Extract the (x, y) coordinate from the center of the cell holding the provided text.  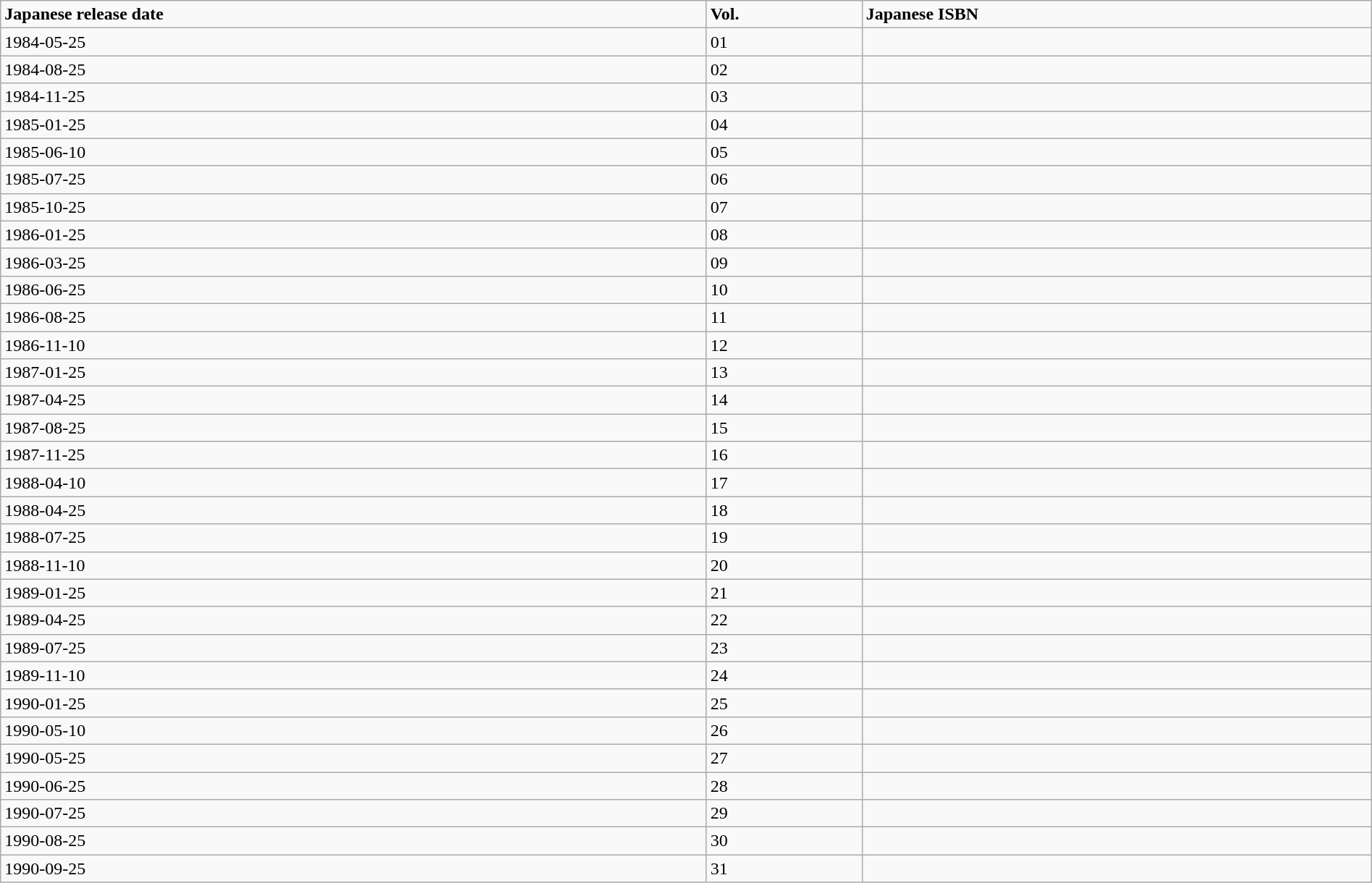
1984-05-25 (353, 42)
1985-01-25 (353, 124)
01 (784, 42)
06 (784, 179)
23 (784, 648)
Vol. (784, 14)
1990-05-10 (353, 730)
18 (784, 510)
16 (784, 455)
1988-07-25 (353, 538)
1987-08-25 (353, 428)
15 (784, 428)
1990-01-25 (353, 703)
22 (784, 620)
07 (784, 207)
31 (784, 869)
05 (784, 152)
1988-04-25 (353, 510)
1988-04-10 (353, 483)
1985-06-10 (353, 152)
11 (784, 317)
1985-10-25 (353, 207)
Japanese release date (353, 14)
13 (784, 373)
1990-07-25 (353, 814)
28 (784, 785)
1986-01-25 (353, 235)
1987-01-25 (353, 373)
17 (784, 483)
1985-07-25 (353, 179)
1989-04-25 (353, 620)
1984-11-25 (353, 97)
1990-09-25 (353, 869)
1986-08-25 (353, 317)
1990-06-25 (353, 785)
Japanese ISBN (1117, 14)
1988-11-10 (353, 565)
02 (784, 69)
08 (784, 235)
1989-11-10 (353, 675)
1986-03-25 (353, 262)
09 (784, 262)
1989-01-25 (353, 593)
1986-06-25 (353, 290)
24 (784, 675)
19 (784, 538)
21 (784, 593)
26 (784, 730)
1990-05-25 (353, 758)
1989-07-25 (353, 648)
1987-11-25 (353, 455)
1986-11-10 (353, 345)
30 (784, 841)
1987-04-25 (353, 400)
03 (784, 97)
10 (784, 290)
25 (784, 703)
1984-08-25 (353, 69)
14 (784, 400)
04 (784, 124)
20 (784, 565)
27 (784, 758)
1990-08-25 (353, 841)
12 (784, 345)
29 (784, 814)
